Return (x, y) of the center of cell containing provided text 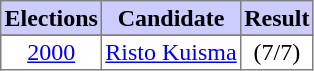
2000 (52, 52)
Candidate (172, 18)
Result (276, 18)
Elections (52, 18)
Risto Kuisma (172, 52)
(7/7) (276, 52)
